Identify which cell holds the provided text, then report its [X, Y] central coordinate. 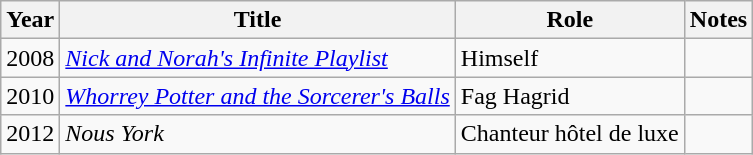
Nick and Norah's Infinite Playlist [258, 58]
Chanteur hôtel de luxe [570, 134]
Whorrey Potter and the Sorcerer's Balls [258, 96]
Fag Hagrid [570, 96]
Himself [570, 58]
Notes [718, 20]
Title [258, 20]
2012 [30, 134]
Year [30, 20]
2008 [30, 58]
Nous York [258, 134]
2010 [30, 96]
Role [570, 20]
